Identify which cell holds the provided text, then report its (x, y) central coordinate. 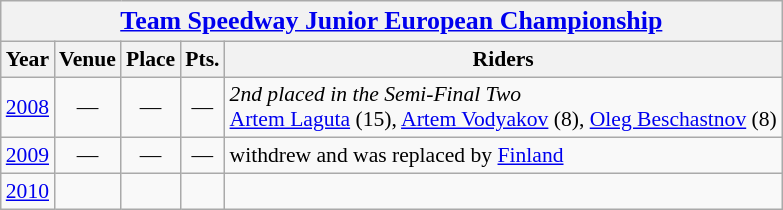
2010 (28, 192)
2009 (28, 156)
Team Speedway Junior European Championship (392, 21)
2nd placed in the Semi-Final Two Artem Laguta (15), Artem Vodyakov (8), Oleg Beschastnov (8) (504, 108)
Year (28, 59)
Venue (88, 59)
Place (150, 59)
Riders (504, 59)
Pts. (202, 59)
2008 (28, 108)
withdrew and was replaced by Finland (504, 156)
